For the text-containing cell, return its midpoint in (X, Y) coordinate format. 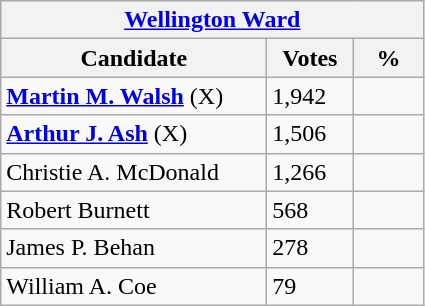
Arthur J. Ash (X) (134, 134)
1,506 (310, 134)
Wellington Ward (212, 20)
% (388, 58)
Martin M. Walsh (X) (134, 96)
79 (310, 286)
Candidate (134, 58)
278 (310, 248)
1,942 (310, 96)
Christie A. McDonald (134, 172)
Robert Burnett (134, 210)
James P. Behan (134, 248)
William A. Coe (134, 286)
Votes (310, 58)
1,266 (310, 172)
568 (310, 210)
